Output the [X, Y] coordinate of the center of the cell containing the given text.  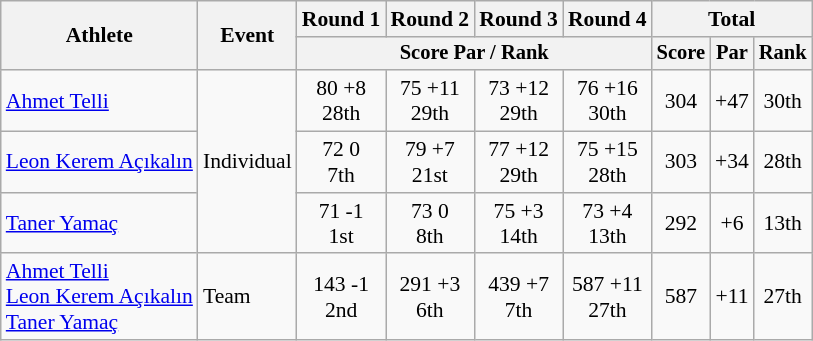
Round 1 [342, 19]
Team [248, 298]
75 +1129th [430, 100]
Event [248, 36]
76 +1630th [608, 100]
77 +1229th [518, 162]
Rank [783, 54]
304 [681, 100]
Round 3 [518, 19]
Leon Kerem Açıkalın [100, 162]
28th [783, 162]
80 +828th [342, 100]
71 -11st [342, 224]
Round 2 [430, 19]
587 [681, 298]
Par [732, 54]
143 -12nd [342, 298]
73 +1229th [518, 100]
73 08th [430, 224]
+11 [732, 298]
303 [681, 162]
79 +721st [430, 162]
Ahmet TelliLeon Kerem AçıkalınTaner Yamaç [100, 298]
439 +77th [518, 298]
+47 [732, 100]
+6 [732, 224]
292 [681, 224]
75 +314th [518, 224]
73 +413th [608, 224]
Score [681, 54]
291 +36th [430, 298]
27th [783, 298]
13th [783, 224]
Round 4 [608, 19]
Score Par / Rank [474, 54]
30th [783, 100]
+34 [732, 162]
75 +1528th [608, 162]
Athlete [100, 36]
Ahmet Telli [100, 100]
Taner Yamaç [100, 224]
72 07th [342, 162]
Total [732, 19]
Individual [248, 162]
587 +1127th [608, 298]
